Search for the cell housing the specified text and yield its [X, Y] center coordinate. 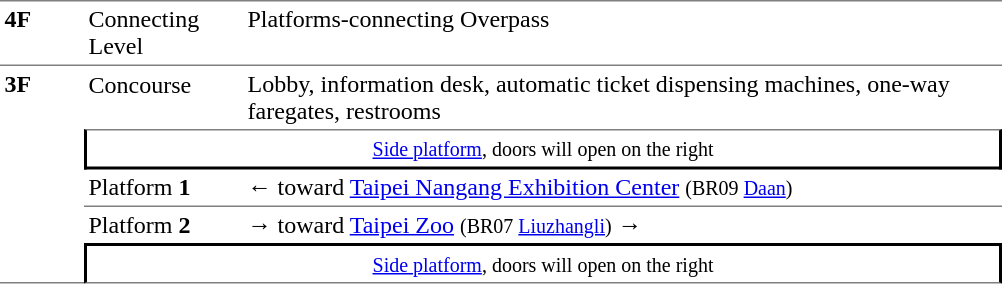
Lobby, information desk, automatic ticket dispensing machines, one-way faregates, restrooms [622, 98]
Platform 2 [164, 225]
3F [42, 175]
4F [42, 33]
→ toward Taipei Zoo (BR07 Liuzhangli) → [622, 225]
Concourse [164, 98]
← toward Taipei Nangang Exhibition Center (BR09 Daan) [622, 189]
Platforms-connecting Overpass [622, 33]
Connecting Level [164, 33]
Platform 1 [164, 189]
